Pinpoint the cell where the given text exists, returning its (X, Y) midpoint coordinate. 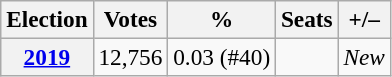
0.03 (#40) (222, 57)
12,756 (130, 57)
Votes (130, 19)
% (222, 19)
2019 (47, 57)
+/– (364, 19)
New (364, 57)
Seats (308, 19)
Election (47, 19)
